Extract the (x, y) coordinate from the center of the cell holding the provided text.  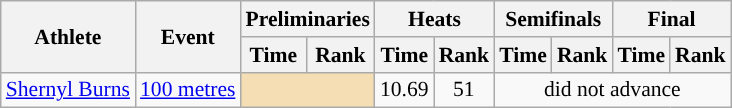
did not advance (612, 90)
Preliminaries (307, 19)
10.69 (404, 90)
Semifinals (553, 19)
Athlete (68, 36)
51 (464, 90)
Event (188, 36)
Heats (434, 19)
100 metres (188, 90)
Shernyl Burns (68, 90)
Final (671, 19)
